Capture the cell that displays the provided text and extract its [X, Y] central coordinate. 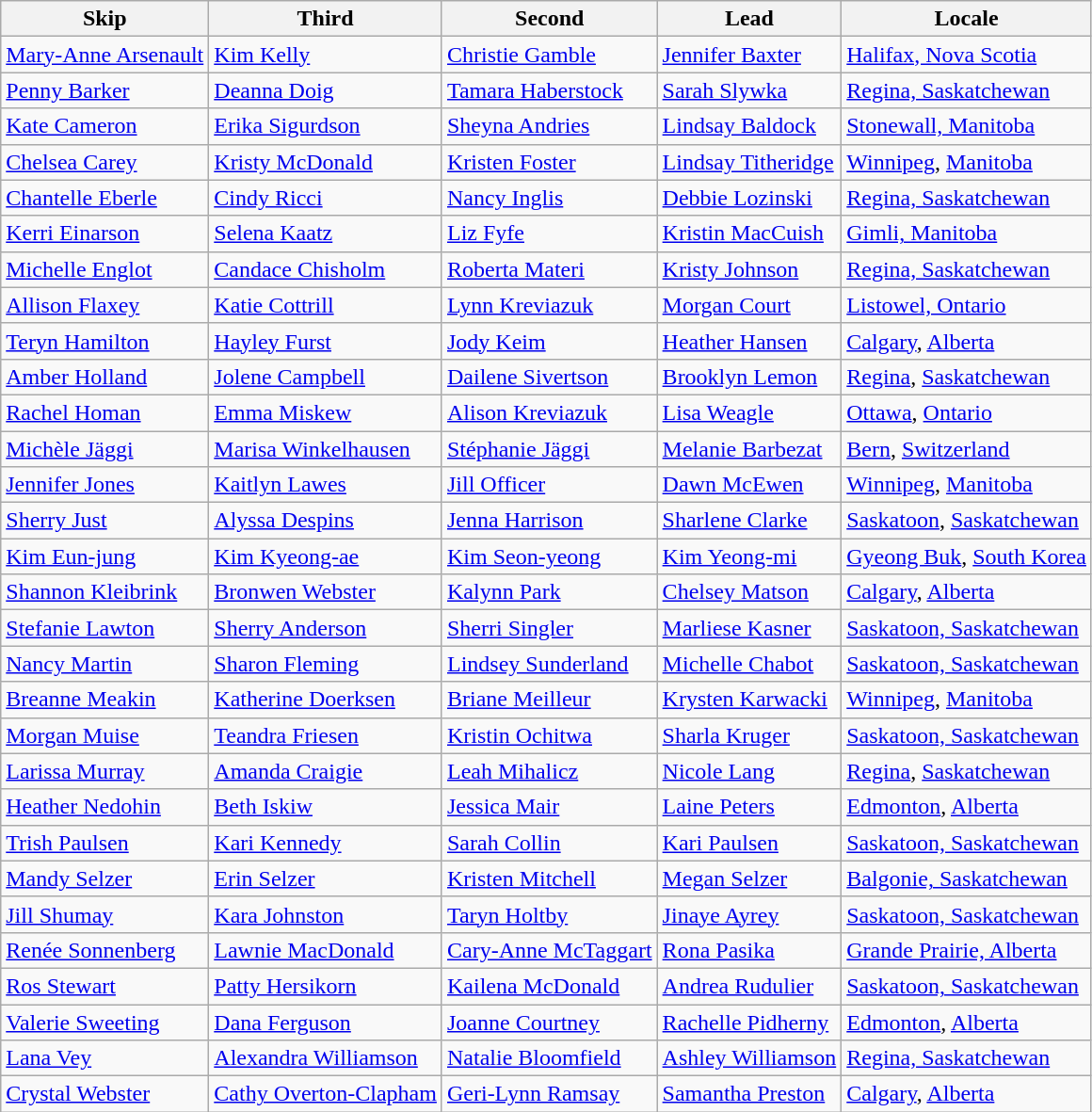
Cathy Overton-Clapham [326, 1094]
Lindsey Sunderland [550, 664]
Ashley Williamson [749, 1058]
Morgan Court [749, 305]
Mary-Anne Arsenault [105, 55]
Nicole Lang [749, 771]
Kim Kyeong-ae [326, 556]
Natalie Bloomfield [550, 1058]
Jinaye Ayrey [749, 914]
Stéphanie Jäggi [550, 449]
Dawn McEwen [749, 485]
Renée Sonnenberg [105, 950]
Laine Peters [749, 807]
Leah Mihalicz [550, 771]
Kalynn Park [550, 592]
Lisa Weagle [749, 412]
Chelsea Carey [105, 162]
Penny Barker [105, 90]
Gyeong Buk, South Korea [967, 556]
Kim Yeong-mi [749, 556]
Katherine Doerksen [326, 700]
Amanda Craigie [326, 771]
Kailena McDonald [550, 986]
Heather Nedohin [105, 807]
Morgan Muise [105, 735]
Trish Paulsen [105, 843]
Kara Johnston [326, 914]
Jennifer Baxter [749, 55]
Stonewall, Manitoba [967, 126]
Lynn Kreviazuk [550, 305]
Halifax, Nova Scotia [967, 55]
Megan Selzer [749, 878]
Sherry Anderson [326, 628]
Chantelle Eberle [105, 198]
Jessica Mair [550, 807]
Lindsay Baldock [749, 126]
Alyssa Despins [326, 521]
Dana Ferguson [326, 1022]
Samantha Preston [749, 1094]
Roberta Materi [550, 269]
Jolene Campbell [326, 377]
Geri-Lynn Ramsay [550, 1094]
Erin Selzer [326, 878]
Beth Iskiw [326, 807]
Lana Vey [105, 1058]
Kerri Einarson [105, 234]
Lead [749, 19]
Mandy Selzer [105, 878]
Tamara Haberstock [550, 90]
Sarah Slywka [749, 90]
Kim Kelly [326, 55]
Katie Cottrill [326, 305]
Kristy McDonald [326, 162]
Heather Hansen [749, 341]
Chelsey Matson [749, 592]
Sharla Kruger [749, 735]
Kim Eun-jung [105, 556]
Third [326, 19]
Skip [105, 19]
Melanie Barbezat [749, 449]
Alexandra Williamson [326, 1058]
Michelle Englot [105, 269]
Deanna Doig [326, 90]
Emma Miskew [326, 412]
Allison Flaxey [105, 305]
Sharon Fleming [326, 664]
Joanne Courtney [550, 1022]
Sherry Just [105, 521]
Crystal Webster [105, 1094]
Jody Keim [550, 341]
Nancy Inglis [550, 198]
Teryn Hamilton [105, 341]
Krysten Karwacki [749, 700]
Jill Officer [550, 485]
Andrea Rudulier [749, 986]
Briane Meilleur [550, 700]
Stefanie Lawton [105, 628]
Marliese Kasner [749, 628]
Sheyna Andries [550, 126]
Michèle Jäggi [105, 449]
Breanne Meakin [105, 700]
Sherri Singler [550, 628]
Kari Kennedy [326, 843]
Lindsay Titheridge [749, 162]
Jennifer Jones [105, 485]
Kristen Mitchell [550, 878]
Dailene Sivertson [550, 377]
Rachel Homan [105, 412]
Larissa Murray [105, 771]
Kristin Ochitwa [550, 735]
Balgonie, Saskatchewan [967, 878]
Kari Paulsen [749, 843]
Taryn Holtby [550, 914]
Bronwen Webster [326, 592]
Erika Sigurdson [326, 126]
Kaitlyn Lawes [326, 485]
Brooklyn Lemon [749, 377]
Alison Kreviazuk [550, 412]
Ottawa, Ontario [967, 412]
Shannon Kleibrink [105, 592]
Christie Gamble [550, 55]
Marisa Winkelhausen [326, 449]
Hayley Furst [326, 341]
Listowel, Ontario [967, 305]
Cindy Ricci [326, 198]
Grande Prairie, Alberta [967, 950]
Selena Kaatz [326, 234]
Kristy Johnson [749, 269]
Second [550, 19]
Rachelle Pidherny [749, 1022]
Patty Hersikorn [326, 986]
Valerie Sweeting [105, 1022]
Kate Cameron [105, 126]
Jill Shumay [105, 914]
Lawnie MacDonald [326, 950]
Debbie Lozinski [749, 198]
Sarah Collin [550, 843]
Sharlene Clarke [749, 521]
Kim Seon-yeong [550, 556]
Candace Chisholm [326, 269]
Kristin MacCuish [749, 234]
Nancy Martin [105, 664]
Amber Holland [105, 377]
Kristen Foster [550, 162]
Cary-Anne McTaggart [550, 950]
Teandra Friesen [326, 735]
Ros Stewart [105, 986]
Michelle Chabot [749, 664]
Jenna Harrison [550, 521]
Locale [967, 19]
Rona Pasika [749, 950]
Gimli, Manitoba [967, 234]
Liz Fyfe [550, 234]
Bern, Switzerland [967, 449]
